Find where the given text appears and provide that cell's center as (x, y) coordinate. 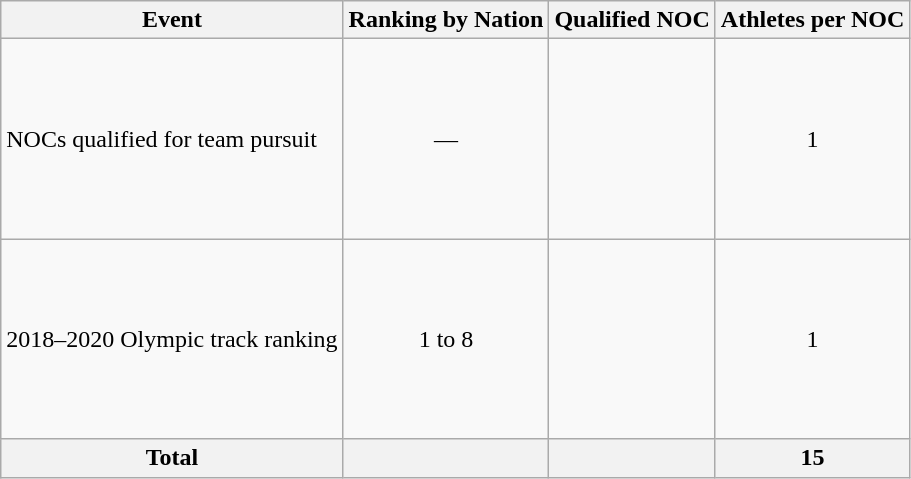
2018–2020 Olympic track ranking (172, 339)
Event (172, 20)
Ranking by Nation (446, 20)
Athletes per NOC (812, 20)
Qualified NOC (632, 20)
1 to 8 (446, 339)
15 (812, 458)
NOCs qualified for team pursuit (172, 139)
— (446, 139)
Total (172, 458)
